From the cell containing the given text, extract its center point as [x, y] coordinate. 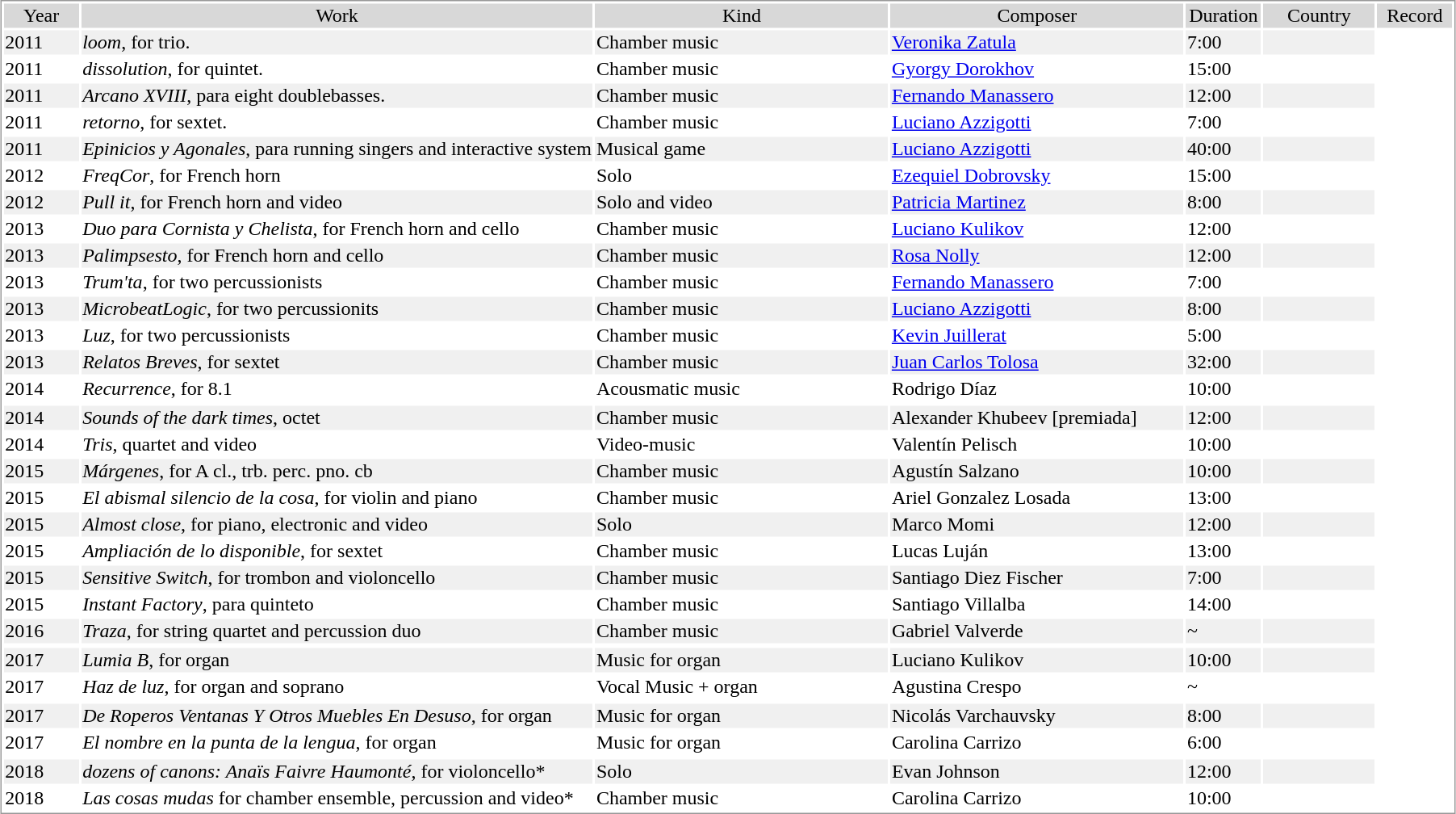
Alexander Khubeev [premiada] [1036, 417]
Record [1414, 15]
Duo para Cornista y Chelista, for French horn and cello [337, 229]
Santiago Villalba [1036, 605]
Juan Carlos Tolosa [1036, 363]
Veronika Zatula [1036, 43]
Vocal Music + organ [741, 687]
Recurrence, for 8.1 [337, 388]
Sounds of the dark times, octet [337, 417]
Patricia Martinez [1036, 203]
Gabriel Valverde [1036, 631]
Pull it, for French horn and video [337, 203]
FreqCor, for French horn [337, 175]
40:00 [1224, 149]
El abismal silencio de la cosa, for violin and piano [337, 498]
Gyorgy Dorokhov [1036, 69]
Rodrigo Díaz [1036, 388]
Ariel Gonzalez Losada [1036, 498]
Year [42, 15]
loom, for trio. [337, 43]
Agustina Crespo [1036, 687]
Arcano XVIII, para eight doublebasses. [337, 96]
Country [1319, 15]
Las cosas mudas for chamber ensemble, percussion and video* [337, 799]
Lucas Luján [1036, 552]
Márgenes, for A cl., trb. perc. pno. cb [337, 471]
Haz de luz, for organ and soprano [337, 687]
Solo and video [741, 203]
Instant Factory, para quinteto [337, 605]
De Roperos Ventanas Y Otros Muebles En Desuso, for organ [337, 716]
MicrobeatLogic, for two percussionits [337, 309]
Relatos Breves, for sextet [337, 363]
Almost close, for piano, electronic and video [337, 524]
Duration [1224, 15]
Ampliación de lo disponible, for sextet [337, 552]
32:00 [1224, 363]
Musical game [741, 149]
Tris, quartet and video [337, 445]
dozens of canons: Anaïs Faivre Haumonté, for violoncello* [337, 771]
Rosa Nolly [1036, 256]
Video-music [741, 445]
Acousmatic music [741, 388]
Luz, for two percussionists [337, 335]
Nicolás Varchauvsky [1036, 716]
Lumia B, for organ [337, 660]
Marco Momi [1036, 524]
Ezequiel Dobrovsky [1036, 175]
Evan Johnson [1036, 771]
Epinicios y Agonales, para running singers and interactive system [337, 149]
dissolution, for quintet. [337, 69]
5:00 [1224, 335]
Agustín Salzano [1036, 471]
Trum'ta, for two percussionists [337, 282]
Palimpsesto, for French horn and cello [337, 256]
Composer [1036, 15]
Kevin Juillerat [1036, 335]
Traza, for string quartet and percussion duo [337, 631]
retorno, for sextet. [337, 122]
2016 [42, 631]
6:00 [1224, 742]
Work [337, 15]
El nombre en la punta de la lengua, for organ [337, 742]
Valentín Pelisch [1036, 445]
14:00 [1224, 605]
Sensitive Switch, for trombon and violoncello [337, 577]
Santiago Diez Fischer [1036, 577]
Kind [741, 15]
